From the cell containing the given text, extract its center point as [x, y] coordinate. 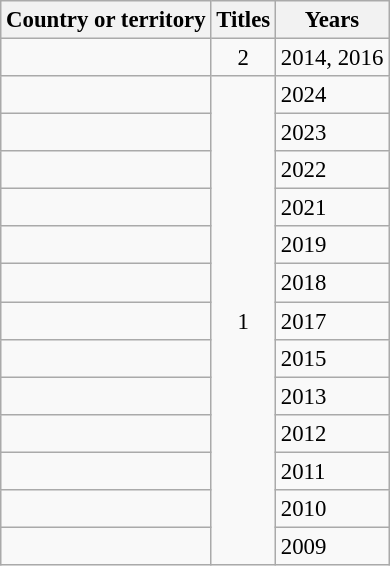
2019 [332, 245]
Country or territory [106, 20]
Years [332, 20]
2022 [332, 170]
2010 [332, 509]
2018 [332, 283]
2011 [332, 471]
2021 [332, 208]
2013 [332, 396]
Titles [244, 20]
2009 [332, 546]
2024 [332, 95]
2 [244, 58]
2017 [332, 321]
2014, 2016 [332, 58]
2012 [332, 433]
2023 [332, 133]
2015 [332, 358]
1 [244, 320]
